Find where the given text appears and provide that cell's center as (x, y) coordinate. 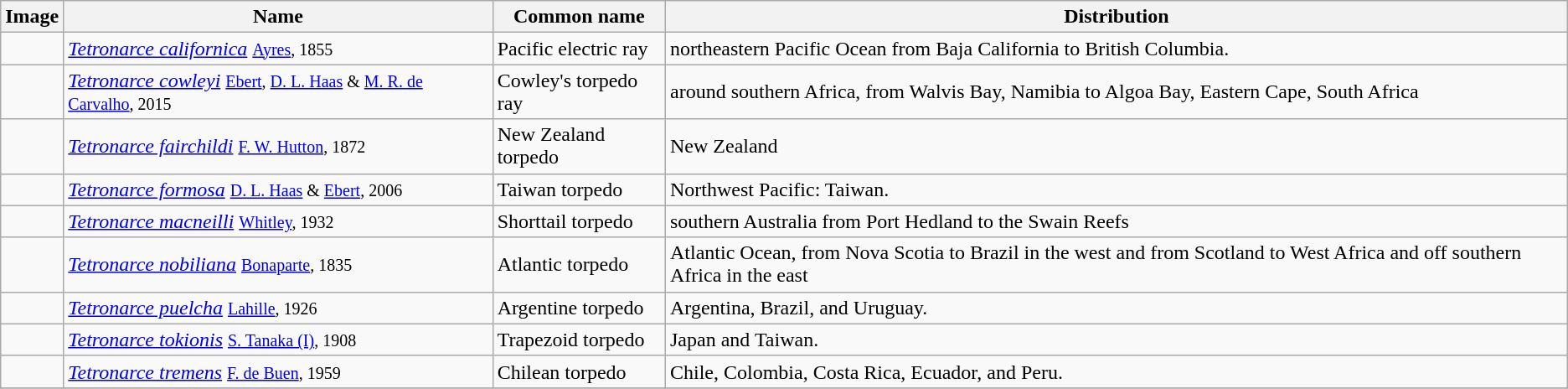
Tetronarce tremens F. de Buen, 1959 (278, 371)
Tetronarce puelcha Lahille, 1926 (278, 308)
Cowley's torpedo ray (579, 92)
Taiwan torpedo (579, 189)
around southern Africa, from Walvis Bay, Namibia to Algoa Bay, Eastern Cape, South Africa (1116, 92)
Atlantic Ocean, from Nova Scotia to Brazil in the west and from Scotland to West Africa and off southern Africa in the east (1116, 265)
Name (278, 17)
Chilean torpedo (579, 371)
Atlantic torpedo (579, 265)
Japan and Taiwan. (1116, 340)
Common name (579, 17)
Tetronarce cowleyi Ebert, D. L. Haas & M. R. de Carvalho, 2015 (278, 92)
Argentina, Brazil, and Uruguay. (1116, 308)
Tetronarce fairchildi F. W. Hutton, 1872 (278, 146)
Image (32, 17)
Tetronarce tokionis S. Tanaka (I), 1908 (278, 340)
northeastern Pacific Ocean from Baja California to British Columbia. (1116, 49)
southern Australia from Port Hedland to the Swain Reefs (1116, 221)
Pacific electric ray (579, 49)
Argentine torpedo (579, 308)
New Zealand (1116, 146)
Trapezoid torpedo (579, 340)
Tetronarce californica Ayres, 1855 (278, 49)
New Zealand torpedo (579, 146)
Chile, Colombia, Costa Rica, Ecuador, and Peru. (1116, 371)
Distribution (1116, 17)
Northwest Pacific: Taiwan. (1116, 189)
Shorttail torpedo (579, 221)
Tetronarce formosa D. L. Haas & Ebert, 2006 (278, 189)
Tetronarce macneilli Whitley, 1932 (278, 221)
Tetronarce nobiliana Bonaparte, 1835 (278, 265)
